Capture the cell that displays the provided text and extract its (X, Y) central coordinate. 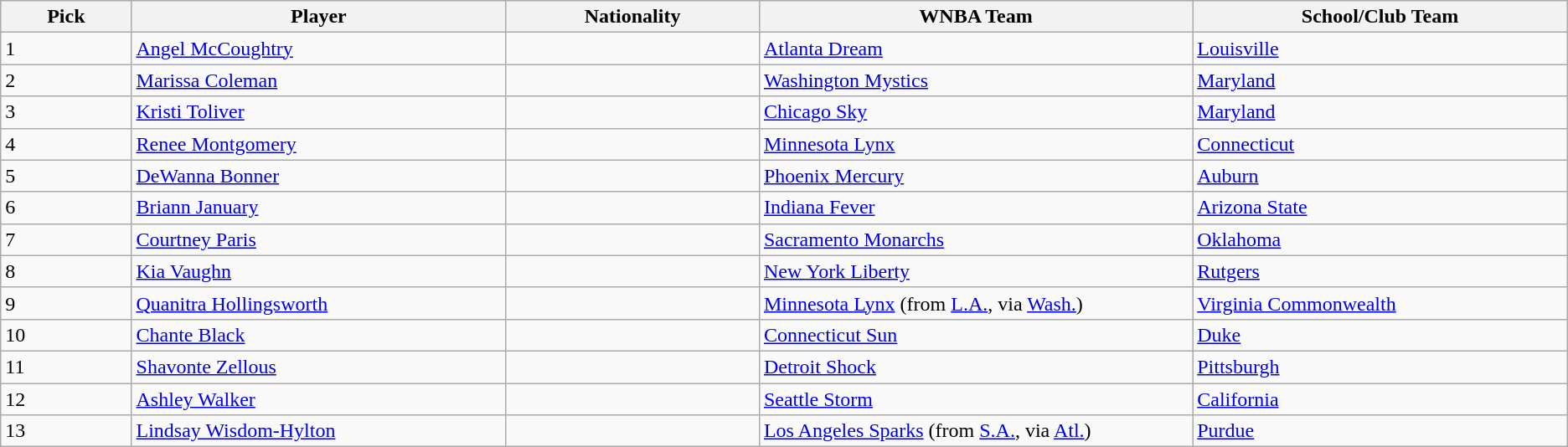
4 (66, 144)
11 (66, 367)
Detroit Shock (975, 367)
Connecticut (1380, 144)
Atlanta Dream (975, 49)
Connecticut Sun (975, 335)
Chicago Sky (975, 112)
Sacramento Monarchs (975, 239)
Auburn (1380, 176)
Minnesota Lynx (975, 144)
Renee Montgomery (318, 144)
Pittsburgh (1380, 367)
13 (66, 431)
1 (66, 49)
Minnesota Lynx (from L.A., via Wash.) (975, 303)
Arizona State (1380, 208)
Louisville (1380, 49)
9 (66, 303)
Nationality (633, 17)
Seattle Storm (975, 399)
Virginia Commonwealth (1380, 303)
7 (66, 239)
Indiana Fever (975, 208)
8 (66, 271)
Briann January (318, 208)
California (1380, 399)
DeWanna Bonner (318, 176)
Ashley Walker (318, 399)
Los Angeles Sparks (from S.A., via Atl.) (975, 431)
Chante Black (318, 335)
Kristi Toliver (318, 112)
6 (66, 208)
5 (66, 176)
3 (66, 112)
2 (66, 80)
Courtney Paris (318, 239)
12 (66, 399)
Lindsay Wisdom-Hylton (318, 431)
Angel McCoughtry (318, 49)
Pick (66, 17)
Rutgers (1380, 271)
Quanitra Hollingsworth (318, 303)
Kia Vaughn (318, 271)
10 (66, 335)
Shavonte Zellous (318, 367)
WNBA Team (975, 17)
Marissa Coleman (318, 80)
Oklahoma (1380, 239)
Phoenix Mercury (975, 176)
Purdue (1380, 431)
Duke (1380, 335)
New York Liberty (975, 271)
School/Club Team (1380, 17)
Washington Mystics (975, 80)
Player (318, 17)
